For the text-containing cell, return its midpoint in [x, y] coordinate format. 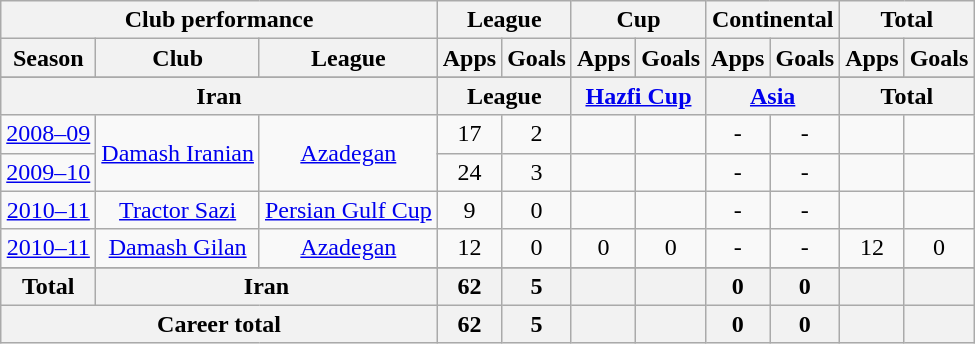
Club [178, 58]
Persian Gulf Cup [348, 210]
Club performance [219, 20]
Continental [773, 20]
2008–09 [48, 134]
2 [537, 134]
Damash Gilan [178, 248]
2009–10 [48, 172]
Career total [219, 324]
17 [469, 134]
3 [537, 172]
24 [469, 172]
Hazfi Cup [638, 96]
9 [469, 210]
Asia [773, 96]
Tractor Sazi [178, 210]
Damash Iranian [178, 153]
Cup [638, 20]
Season [48, 58]
